Identify which cell holds the provided text, then report its (x, y) central coordinate. 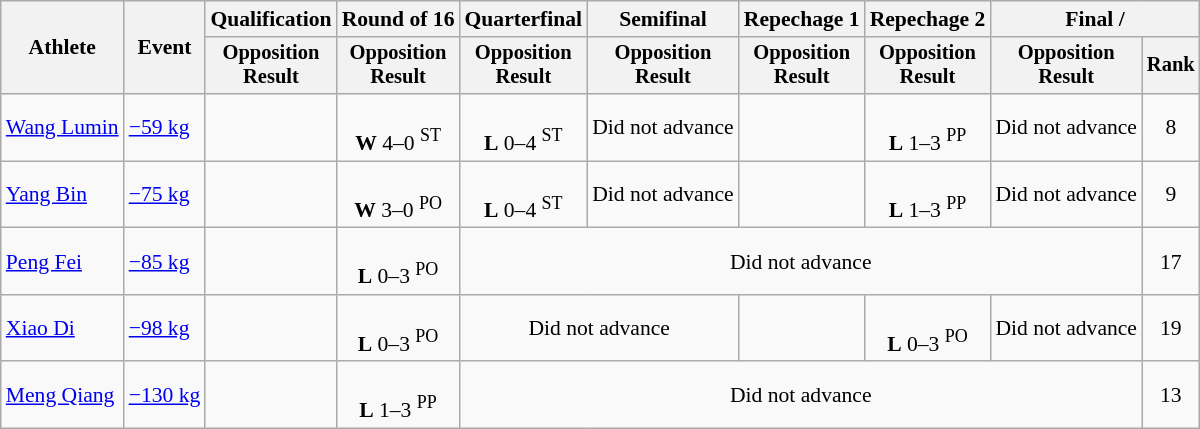
−85 kg (165, 262)
Yang Bin (62, 194)
9 (1171, 194)
−59 kg (165, 128)
Quarterfinal (523, 19)
Rank (1171, 66)
−130 kg (165, 396)
W 4–0 ST (398, 128)
19 (1171, 328)
17 (1171, 262)
Semifinal (663, 19)
Round of 16 (398, 19)
8 (1171, 128)
Xiao Di (62, 328)
Peng Fei (62, 262)
Repechage 1 (802, 19)
−98 kg (165, 328)
Meng Qiang (62, 396)
13 (1171, 396)
−75 kg (165, 194)
Athlete (62, 48)
Wang Lumin (62, 128)
Repechage 2 (928, 19)
Event (165, 48)
W 3–0 PO (398, 194)
Qualification (270, 19)
Final / (1094, 19)
